Scan for the cell matching the given text and deliver its (x, y) coordinate at center. 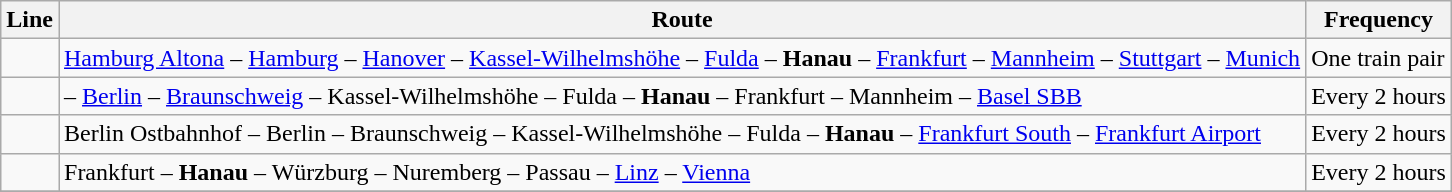
One train pair (1379, 58)
Hamburg Altona – Hamburg – Hanover – Kassel-Wilhelmshöhe – Fulda – Hanau – Frankfurt – Mannheim – Stuttgart – Munich (682, 58)
Route (682, 20)
Berlin Ostbahnhof – Berlin – Braunschweig – Kassel-Wilhelmshöhe – Fulda – Hanau – Frankfurt South – Frankfurt Airport (682, 134)
– Berlin – Braunschweig – Kassel-Wilhelmshöhe – Fulda – Hanau – Frankfurt – Mannheim – Basel SBB (682, 96)
Frankfurt – Hanau – Würzburg – Nuremberg – Passau – Linz – Vienna (682, 172)
Line (30, 20)
Frequency (1379, 20)
